Return [X, Y] of the center of cell containing provided text 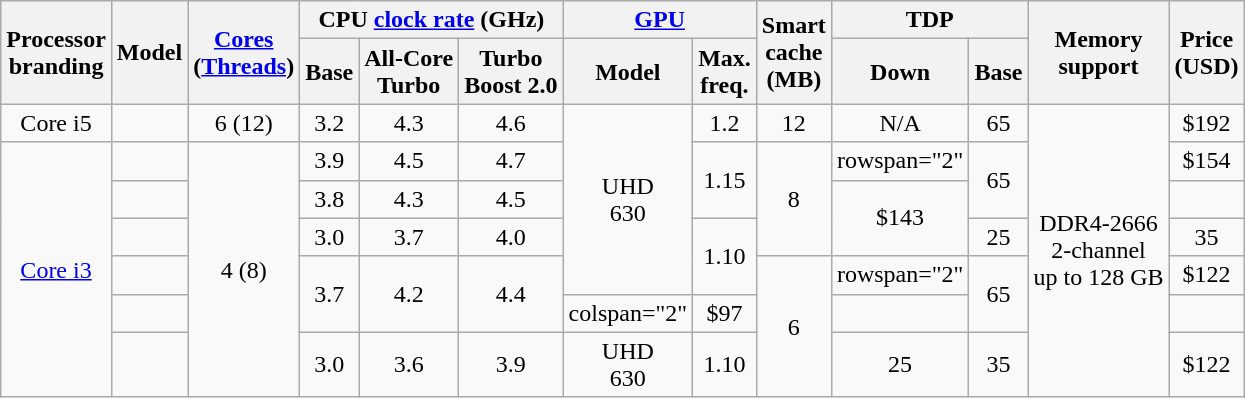
Down [900, 72]
1.2 [725, 123]
CPU clock rate (GHz) [432, 20]
4.2 [409, 294]
Cores(Threads) [244, 52]
Smartcache(MB) [794, 52]
Core i5 [56, 123]
4.0 [511, 237]
Max.freq. [725, 72]
TurboBoost 2.0 [511, 72]
GPU [660, 20]
$97 [725, 313]
1.15 [725, 180]
Memorysupport [1098, 52]
Core i3 [56, 270]
8 [794, 199]
6 (12) [244, 123]
4 (8) [244, 270]
12 [794, 123]
$192 [1206, 123]
N/A [900, 123]
All-CoreTurbo [409, 72]
4.4 [511, 294]
DDR4-26662-channelup to 128 GB [1098, 250]
3.8 [330, 199]
3.6 [409, 364]
3.2 [330, 123]
$143 [900, 218]
4.6 [511, 123]
TDP [930, 20]
Price(USD) [1206, 52]
Processorbranding [56, 52]
$154 [1206, 161]
4.7 [511, 161]
colspan="2" [628, 313]
6 [794, 326]
